Output the [x, y] coordinate of the center of the cell containing the given text.  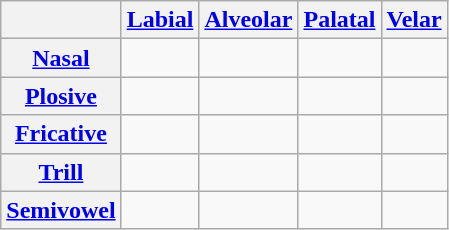
Trill [61, 172]
Semivowel [61, 210]
Palatal [340, 20]
Alveolar [248, 20]
Fricative [61, 134]
Plosive [61, 96]
Nasal [61, 58]
Velar [414, 20]
Labial [160, 20]
